Identify which cell holds the provided text, then report its [x, y] central coordinate. 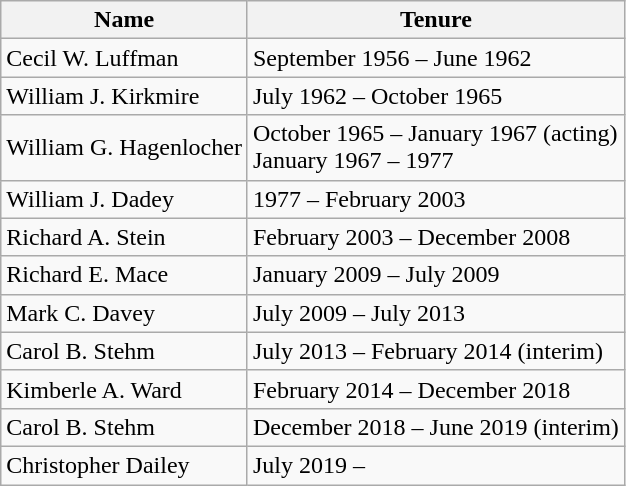
Richard E. Mace [124, 275]
William J. Kirkmire [124, 96]
1977 – February 2003 [436, 199]
July 2013 – February 2014 (interim) [436, 351]
Mark C. Davey [124, 313]
July 2019 – [436, 465]
July 2009 – July 2013 [436, 313]
Tenure [436, 20]
Name [124, 20]
September 1956 – June 1962 [436, 58]
February 2014 – December 2018 [436, 389]
Richard A. Stein [124, 237]
July 1962 – October 1965 [436, 96]
January 2009 – July 2009 [436, 275]
February 2003 – December 2008 [436, 237]
Christopher Dailey [124, 465]
William G. Hagenlocher [124, 148]
William J. Dadey [124, 199]
December 2018 – June 2019 (interim) [436, 427]
October 1965 – January 1967 (acting)January 1967 – 1977 [436, 148]
Kimberle A. Ward [124, 389]
Cecil W. Luffman [124, 58]
